Return [x, y] of the center of cell containing provided text 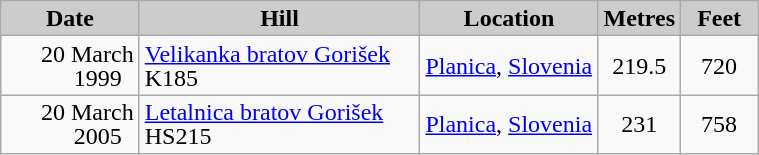
Metres [640, 18]
231 [640, 124]
Letalnica bratov Gorišek HS215 [280, 124]
Velikanka bratov Gorišek K185 [280, 66]
Location [509, 18]
Hill [280, 18]
Date [70, 18]
20 March 2005 [70, 124]
720 [720, 66]
758 [720, 124]
Feet [720, 18]
219.5 [640, 66]
20 March 1999 [70, 66]
